Capture the cell that displays the provided text and extract its [X, Y] central coordinate. 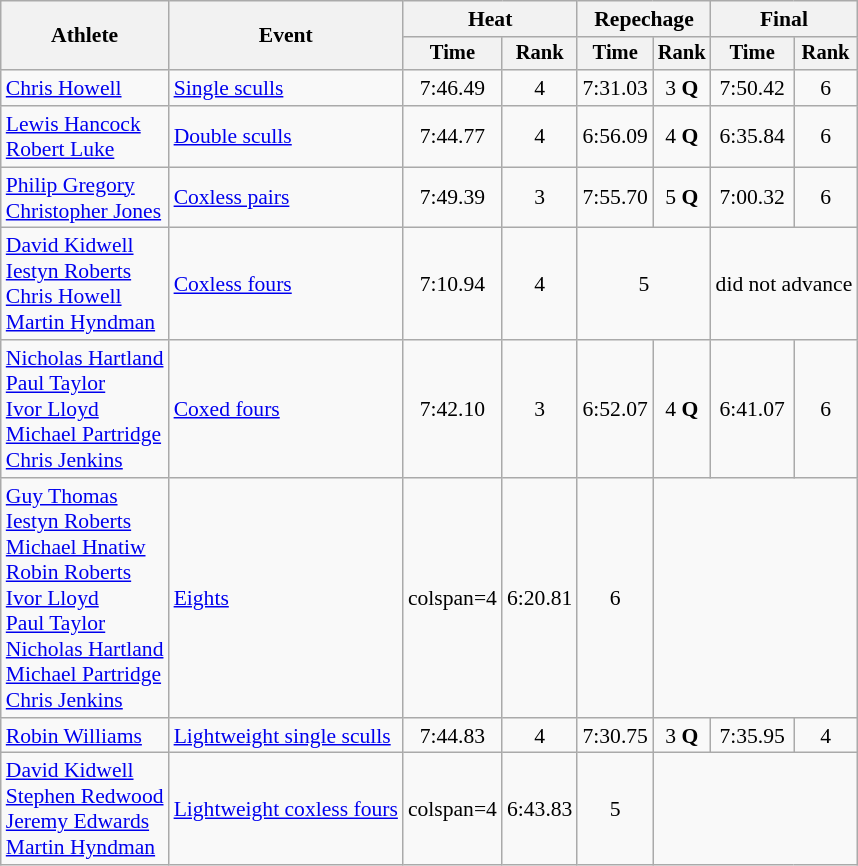
Guy ThomasIestyn RobertsMichael HnatiwRobin RobertsIvor LloydPaul TaylorNicholas HartlandMichael PartridgeChris Jenkins [85, 598]
7:50.42 [752, 88]
Double sculls [286, 136]
Philip GregoryChristopher Jones [85, 198]
7:35.95 [752, 736]
6:43.83 [540, 809]
7:30.75 [614, 736]
Nicholas HartlandPaul TaylorIvor LloydMichael PartridgeChris Jenkins [85, 409]
Robin Williams [85, 736]
Lewis HancockRobert Luke [85, 136]
Event [286, 36]
7:49.39 [452, 198]
Eights [286, 598]
David KidwellIestyn RobertsChris HowellMartin Hyndman [85, 284]
7:00.32 [752, 198]
7:31.03 [614, 88]
7:42.10 [452, 409]
Athlete [85, 36]
Coxed fours [286, 409]
6:20.81 [540, 598]
Heat [490, 19]
Coxless fours [286, 284]
7:44.83 [452, 736]
7:10.94 [452, 284]
Repechage [644, 19]
Chris Howell [85, 88]
Single sculls [286, 88]
6:56.09 [614, 136]
Lightweight coxless fours [286, 809]
6:52.07 [614, 409]
7:55.70 [614, 198]
did not advance [784, 284]
6:41.07 [752, 409]
5 Q [682, 198]
7:46.49 [452, 88]
David KidwellStephen RedwoodJeremy EdwardsMartin Hyndman [85, 809]
Coxless pairs [286, 198]
6:35.84 [752, 136]
Final [784, 19]
Lightweight single sculls [286, 736]
7:44.77 [452, 136]
